Return [X, Y] of the center of cell containing provided text 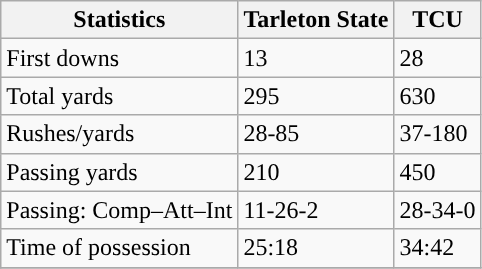
Rushes/yards [120, 134]
210 [316, 172]
28-34-0 [438, 210]
11-26-2 [316, 210]
First downs [120, 58]
28 [438, 58]
37-180 [438, 134]
450 [438, 172]
TCU [438, 20]
Total yards [120, 96]
630 [438, 96]
Passing yards [120, 172]
295 [316, 96]
Passing: Comp–Att–Int [120, 210]
Tarleton State [316, 20]
28-85 [316, 134]
13 [316, 58]
34:42 [438, 248]
Time of possession [120, 248]
25:18 [316, 248]
Statistics [120, 20]
